Extract the [x, y] coordinate from the center of the cell holding the provided text.  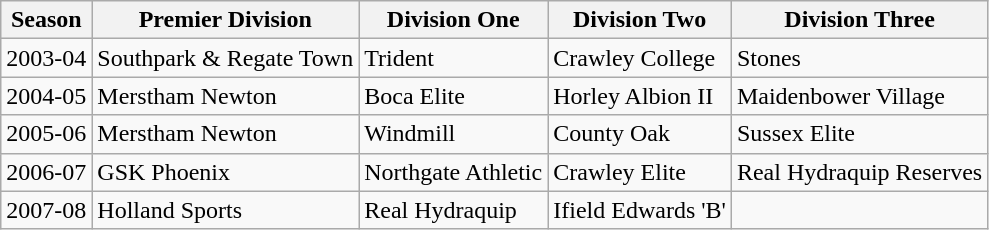
2006-07 [46, 172]
Season [46, 20]
Crawley Elite [640, 172]
Horley Albion II [640, 96]
Ifield Edwards 'B' [640, 210]
Real Hydraquip Reserves [859, 172]
2007-08 [46, 210]
2004-05 [46, 96]
Southpark & Regate Town [226, 58]
Division Two [640, 20]
2005-06 [46, 134]
Stones [859, 58]
Boca Elite [454, 96]
Sussex Elite [859, 134]
Northgate Athletic [454, 172]
Division One [454, 20]
Real Hydraquip [454, 210]
Windmill [454, 134]
Division Three [859, 20]
Holland Sports [226, 210]
Trident [454, 58]
Crawley College [640, 58]
GSK Phoenix [226, 172]
2003-04 [46, 58]
County Oak [640, 134]
Premier Division [226, 20]
Maidenbower Village [859, 96]
